Provide the [x, y] coordinate of the cell's center where the given text is located.  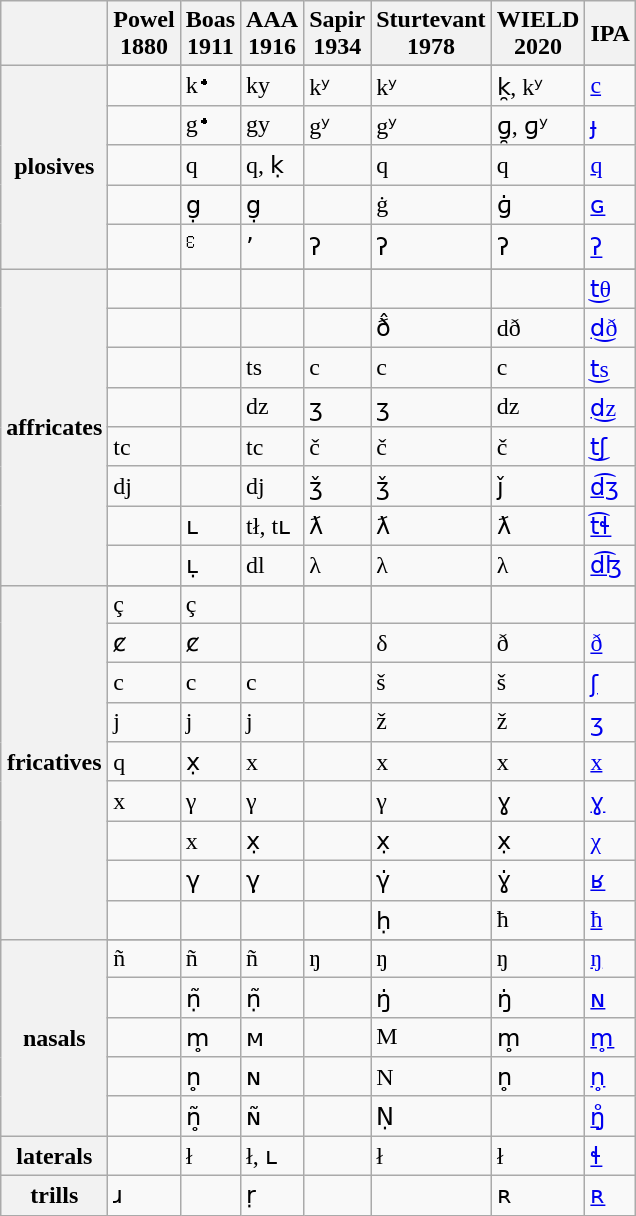
d͡ɮ [610, 566]
N [431, 1077]
ġ [431, 204]
ʟ [210, 526]
ǰ [538, 486]
ɡ̇ [538, 204]
ʟ̣ [210, 566]
dð [538, 328]
t͜ʃ [610, 447]
ky [272, 86]
ḥ [431, 920]
ɹ [144, 1196]
ł, ʟ [272, 1156]
Powel1880 [144, 34]
plosives [54, 168]
M [431, 1037]
t͜θ [610, 289]
ñ̥ [210, 1116]
kꞏ [210, 86]
ɡ̯, ɡʸ [538, 125]
ɟ [610, 125]
δ [431, 643]
AAA1916 [272, 34]
ts [272, 368]
ᴍ [272, 1037]
ɬ [610, 1156]
ʼ [272, 246]
trills [54, 1196]
WIELD2020 [538, 34]
d͡ʒ [610, 486]
Boas1911 [210, 34]
ʃ [610, 683]
↋ [210, 246]
fricatives [54, 762]
d͜z [610, 407]
laterals [54, 1156]
IPA [610, 34]
affricates [54, 427]
ɣ̇ [538, 881]
d͜ð [610, 328]
k̯, kʸ [538, 86]
Sturtevant1978 [431, 34]
gy [272, 125]
γ̇ [431, 881]
ṛ [272, 1196]
t͡ɬ [610, 526]
ʁ [610, 881]
q, ḳ [272, 165]
ɴ̃ [272, 1116]
ð̂ [431, 328]
χ [610, 841]
gꞏ [210, 125]
dl [272, 566]
tł, tʟ [272, 526]
Sapir1934 [338, 34]
Ṇ [431, 1116]
ŋ̊ [610, 1116]
nasals [54, 1038]
ɢ [610, 204]
t͜s [610, 368]
